From the cell containing the given text, extract its center point as [x, y] coordinate. 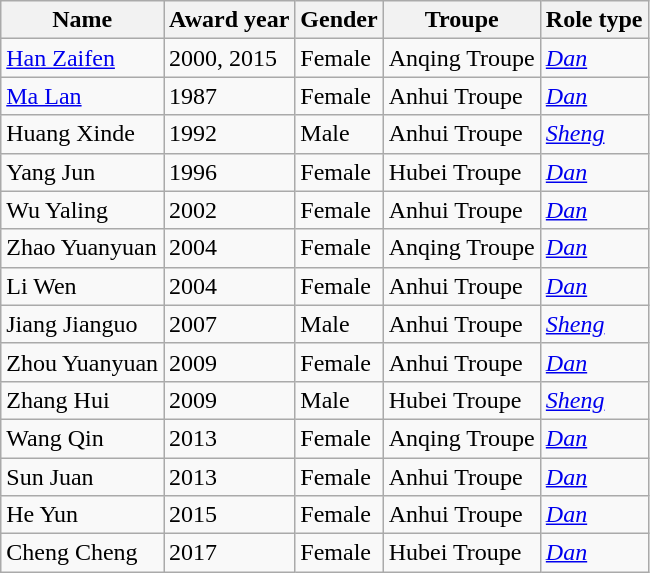
2007 [230, 324]
Zhang Hui [82, 400]
2000, 2015 [230, 58]
2015 [230, 515]
Troupe [462, 20]
Cheng Cheng [82, 553]
Li Wen [82, 286]
Award year [230, 20]
2017 [230, 553]
Role type [594, 20]
Zhao Yuanyuan [82, 248]
Jiang Jianguo [82, 324]
Zhou Yuanyuan [82, 362]
1996 [230, 172]
Huang Xinde [82, 134]
2002 [230, 210]
Wang Qin [82, 438]
Sun Juan [82, 477]
Yang Jun [82, 172]
Ma Lan [82, 96]
Name [82, 20]
1987 [230, 96]
1992 [230, 134]
He Yun [82, 515]
Wu Yaling [82, 210]
Gender [339, 20]
Han Zaifen [82, 58]
